Return the [X, Y] coordinate for the center point of the cell that contains the specified text.  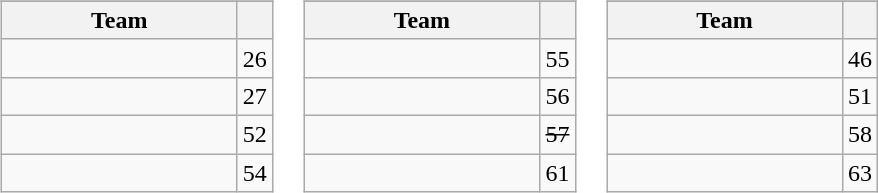
26 [254, 58]
57 [558, 134]
58 [860, 134]
55 [558, 58]
46 [860, 58]
61 [558, 173]
27 [254, 96]
56 [558, 96]
51 [860, 96]
54 [254, 173]
63 [860, 173]
52 [254, 134]
